From the cell containing the given text, extract its center point as [X, Y] coordinate. 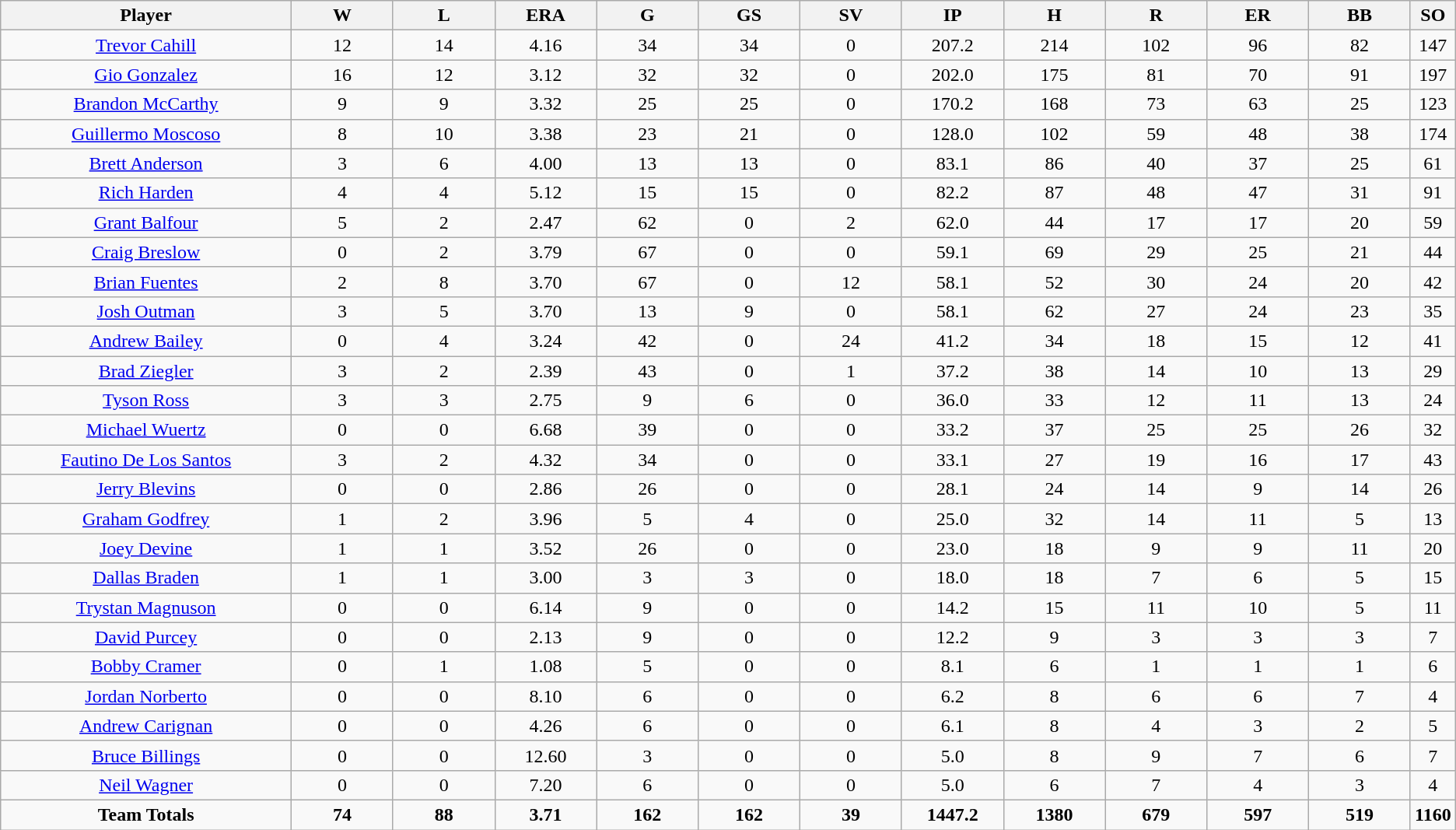
197 [1433, 75]
Fautino De Los Santos [146, 460]
519 [1360, 814]
18.0 [952, 578]
ER [1258, 16]
86 [1055, 163]
82 [1360, 45]
83.1 [952, 163]
ERA [546, 16]
Neil Wagner [146, 785]
14.2 [952, 608]
Grant Balfour [146, 222]
69 [1055, 252]
214 [1055, 45]
G [647, 16]
Josh Outman [146, 311]
Trystan Magnuson [146, 608]
Brandon McCarthy [146, 104]
SO [1433, 16]
87 [1055, 193]
6.14 [546, 608]
3.00 [546, 578]
4.32 [546, 460]
3.96 [546, 519]
74 [342, 814]
2.75 [546, 401]
59.1 [952, 252]
6.1 [952, 726]
Bruce Billings [146, 755]
6.68 [546, 430]
128.0 [952, 134]
6.2 [952, 696]
33.2 [952, 430]
12.60 [546, 755]
4.26 [546, 726]
33.1 [952, 460]
IP [952, 16]
Dallas Braden [146, 578]
GS [750, 16]
41 [1433, 341]
202.0 [952, 75]
Guillermo Moscoso [146, 134]
Brad Ziegler [146, 371]
33 [1055, 401]
96 [1258, 45]
175 [1055, 75]
70 [1258, 75]
Michael Wuertz [146, 430]
8.10 [546, 696]
1160 [1433, 814]
25.0 [952, 519]
4.16 [546, 45]
L [443, 16]
37.2 [952, 371]
2.13 [546, 637]
1.08 [546, 667]
3.79 [546, 252]
H [1055, 16]
61 [1433, 163]
Gio Gonzalez [146, 75]
Craig Breslow [146, 252]
19 [1156, 460]
Bobby Cramer [146, 667]
73 [1156, 104]
174 [1433, 134]
Player [146, 16]
679 [1156, 814]
88 [443, 814]
Joey Devine [146, 548]
R [1156, 16]
2.39 [546, 371]
147 [1433, 45]
170.2 [952, 104]
207.2 [952, 45]
5.12 [546, 193]
41.2 [952, 341]
47 [1258, 193]
Team Totals [146, 814]
Tyson Ross [146, 401]
23.0 [952, 548]
12.2 [952, 637]
W [342, 16]
168 [1055, 104]
Brian Fuentes [146, 282]
597 [1258, 814]
BB [1360, 16]
62.0 [952, 222]
Andrew Bailey [146, 341]
Jordan Norberto [146, 696]
3.24 [546, 341]
Jerry Blevins [146, 489]
3.32 [546, 104]
31 [1360, 193]
52 [1055, 282]
8.1 [952, 667]
3.71 [546, 814]
1380 [1055, 814]
David Purcey [146, 637]
Trevor Cahill [146, 45]
123 [1433, 104]
Rich Harden [146, 193]
2.86 [546, 489]
28.1 [952, 489]
3.38 [546, 134]
3.12 [546, 75]
82.2 [952, 193]
81 [1156, 75]
40 [1156, 163]
1447.2 [952, 814]
30 [1156, 282]
35 [1433, 311]
2.47 [546, 222]
4.00 [546, 163]
63 [1258, 104]
Brett Anderson [146, 163]
Andrew Carignan [146, 726]
Graham Godfrey [146, 519]
36.0 [952, 401]
3.52 [546, 548]
7.20 [546, 785]
SV [851, 16]
